Scan for the cell matching the given text and deliver its [x, y] coordinate at center. 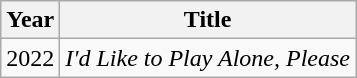
Title [208, 20]
2022 [30, 58]
Year [30, 20]
I'd Like to Play Alone, Please [208, 58]
